Determine the [x, y] coordinate at the center of the cell enclosing the given text.  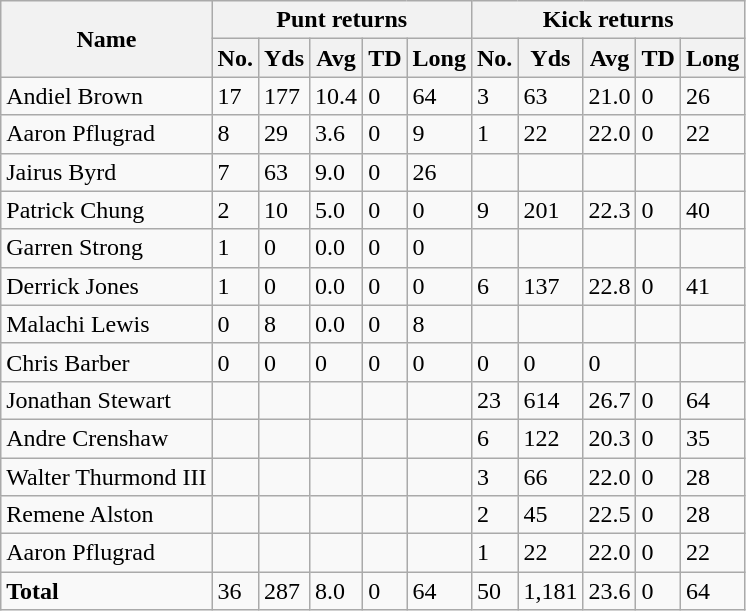
21.0 [610, 96]
Punt returns [342, 20]
50 [494, 591]
22.8 [610, 286]
614 [550, 400]
23.6 [610, 591]
7 [235, 172]
Chris Barber [106, 362]
Malachi Lewis [106, 324]
41 [712, 286]
29 [284, 134]
287 [284, 591]
Remene Alston [106, 515]
20.3 [610, 438]
Kick returns [608, 20]
10.4 [336, 96]
137 [550, 286]
22.3 [610, 210]
8.0 [336, 591]
45 [550, 515]
66 [550, 477]
26.7 [610, 400]
Andre Crenshaw [106, 438]
122 [550, 438]
Name [106, 39]
1,181 [550, 591]
22.5 [610, 515]
23 [494, 400]
Derrick Jones [106, 286]
Total [106, 591]
201 [550, 210]
5.0 [336, 210]
36 [235, 591]
35 [712, 438]
3.6 [336, 134]
9.0 [336, 172]
10 [284, 210]
Walter Thurmond III [106, 477]
177 [284, 96]
40 [712, 210]
Garren Strong [106, 248]
17 [235, 96]
Jairus Byrd [106, 172]
Jonathan Stewart [106, 400]
Patrick Chung [106, 210]
Andiel Brown [106, 96]
